Extract the (x, y) coordinate from the center of the cell holding the provided text.  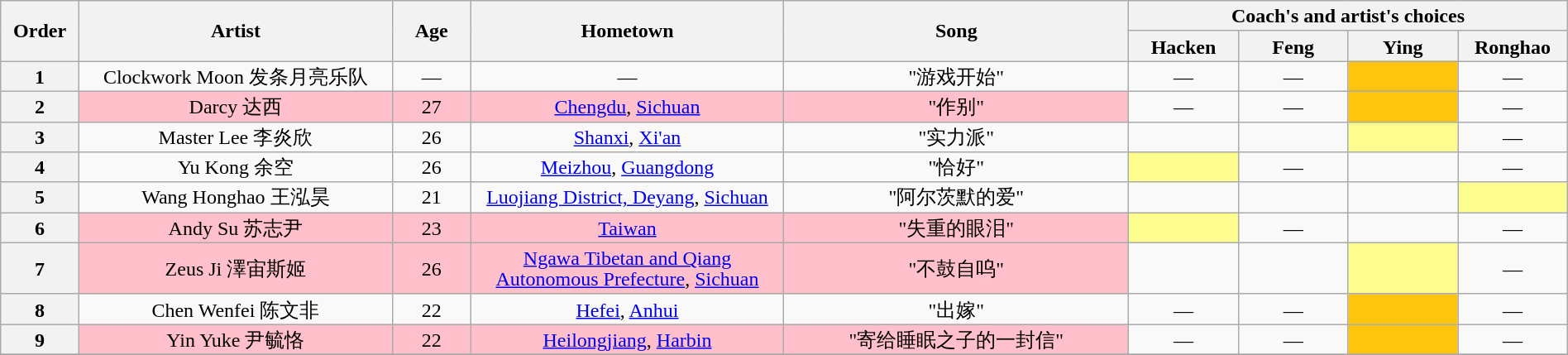
Hometown (627, 31)
Shanxi, Xi'an (627, 137)
Feng (1293, 46)
Zeus Ji 澤宙斯姬 (235, 268)
Yin Yuke 尹毓恪 (235, 339)
"作别" (956, 106)
Ying (1403, 46)
"实力派" (956, 137)
6 (40, 228)
Wang Honghao 王泓昊 (235, 197)
"失重的眼泪" (956, 228)
1 (40, 76)
Hacken (1184, 46)
21 (432, 197)
Clockwork Moon 发条月亮乐队 (235, 76)
Yu Kong 余空 (235, 167)
23 (432, 228)
8 (40, 309)
7 (40, 268)
Taiwan (627, 228)
"游戏开始" (956, 76)
"寄给睡眠之子的一封信" (956, 339)
Hefei, Anhui (627, 309)
Heilongjiang, Harbin (627, 339)
Song (956, 31)
Andy Su 苏志尹 (235, 228)
"不鼓自呜" (956, 268)
Darcy 达西 (235, 106)
"出嫁" (956, 309)
2 (40, 106)
Luojiang District, Deyang, Sichuan (627, 197)
3 (40, 137)
Ngawa Tibetan and Qiang Autonomous Prefecture, Sichuan (627, 268)
"恰好" (956, 167)
Master Lee 李炎欣 (235, 137)
"阿尔茨默的爱" (956, 197)
4 (40, 167)
Coach's and artist's choices (1348, 17)
9 (40, 339)
27 (432, 106)
Chengdu, Sichuan (627, 106)
Ronghao (1513, 46)
Chen Wenfei 陈文非 (235, 309)
5 (40, 197)
Meizhou, Guangdong (627, 167)
Order (40, 31)
Age (432, 31)
Artist (235, 31)
